Pinpoint the cell where the given text exists, returning its (X, Y) midpoint coordinate. 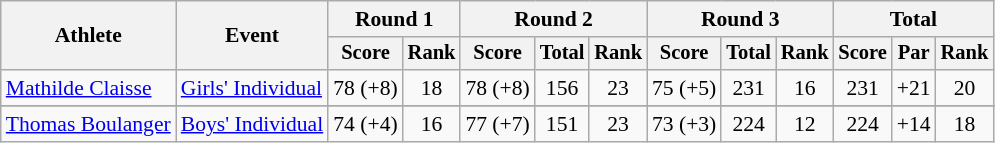
Athlete (88, 36)
Girls' Individual (252, 88)
Par (914, 54)
74 (+4) (365, 124)
Round 1 (394, 19)
Boys' Individual (252, 124)
+14 (914, 124)
12 (805, 124)
Mathilde Claisse (88, 88)
Thomas Boulanger (88, 124)
Event (252, 36)
Round 3 (740, 19)
75 (+5) (684, 88)
73 (+3) (684, 124)
+21 (914, 88)
151 (562, 124)
Round 2 (554, 19)
77 (+7) (497, 124)
20 (965, 88)
156 (562, 88)
